From the cell containing the given text, extract its center point as (x, y) coordinate. 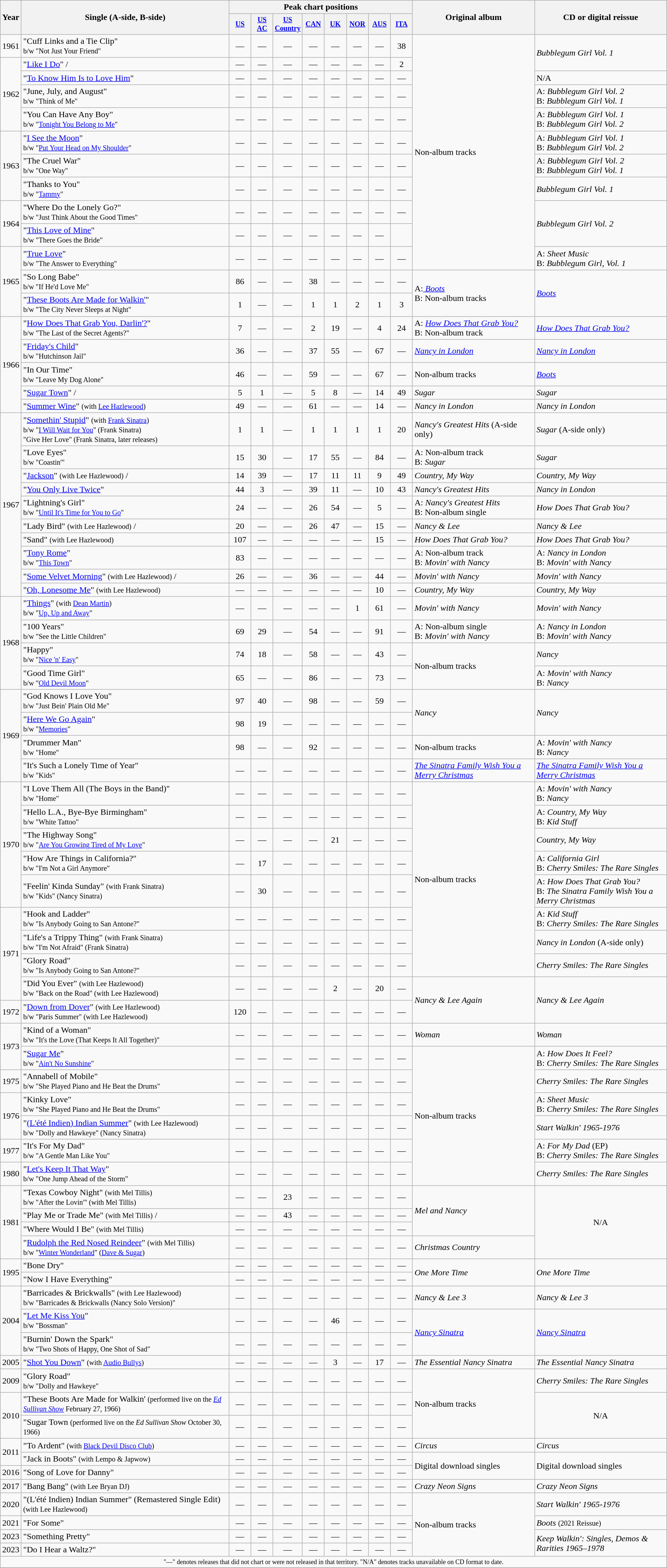
2004 (11, 1320)
A: Nancy's Greatest HitsB: Non-album single (474, 508)
1980 (11, 1174)
Keep Walkin': Singles, Demos & Rarities 1965–1978 (601, 1543)
"Kinky Love"b/w "She Played Piano and He Beat the Drums" (125, 1104)
2011 (11, 1452)
"Feelin' Kinda Sunday" (with Frank Sinatra)b/w "Kids" (Nancy Sinatra) (125, 891)
65 (240, 677)
"100 Years"b/w "See the Little Children" (125, 631)
1963 (11, 166)
"Did You Ever" (with Lee Hazlewood)b/w "Back on the Road" (with Lee Hazlewood) (125, 989)
"Where Would I Be" (with Mel Tillis) (125, 1229)
US Country (288, 24)
1971 (11, 954)
1973 (11, 1046)
A: For My Dad (EP)B: Cherry Smiles: The Rare Singles (601, 1150)
"These Boots Are Made for Walkin'"b/w "The City Never Sleeps at Night" (125, 305)
"Glory Road"b/w "Is Anybody Going to San Antone?" (125, 965)
2020 (11, 1504)
"Shot You Down" (with Audio Bullys) (125, 1362)
"Sugar Town" / (125, 392)
"Life's a Trippy Thing" (with Frank Sinatra)b/w "I'm Not Afraid" (Frank Sinatra) (125, 942)
Nancy in London (A-side only) (601, 942)
"Hook and Ladder"b/w "Is Anybody Going to San Antone?" (125, 919)
1981 (11, 1222)
"June, July, and August"b/w "Think of Me" (125, 96)
"For Some" (125, 1523)
"Glory Road"b/w "Dolly and Hawkeye" (125, 1380)
"God Knows I Love You"b/w "Just Bein' Plain Old Me" (125, 701)
37 (313, 351)
USAC (262, 24)
91 (379, 631)
74 (240, 655)
1995 (11, 1272)
"To Know Him Is to Love Him" (125, 78)
"You Only Live Twice" (125, 489)
"How Are Things in California?"b/w "I'm Not a Girl Anymore" (125, 863)
83 (240, 558)
1976 (11, 1116)
"Do I Hear a Waltz?" (125, 1550)
29 (262, 631)
"This Love of Mine"b/w "There Goes the Bride" (125, 235)
CAN (313, 24)
CD or digital reissue (601, 17)
"Things" (with Dean Martin)b/w "Up, Up and Away" (125, 608)
A: Sheet MusicB: Cherry Smiles: The Rare Singles (601, 1104)
"I Love Them All (The Boys in the Band)"b/w "Home" (125, 793)
"Tony Rome"b/w "This Town" (125, 558)
"Bone Dry" (125, 1266)
A: How Does That Grab You?B: Non-album track (474, 328)
"Summer Wine" (with Lee Hazlewood) (125, 406)
"True Love"b/w "The Answer to Everything" (125, 259)
NOR (357, 24)
2021 (11, 1523)
4 (379, 328)
"Sand" (with Lee Hazlewood) (125, 540)
92 (313, 747)
"Annabell of Mobile"b/w "She Played Piano and He Beat the Drums" (125, 1081)
"It's Such a Lonely Time of Year"b/w "Kids" (125, 770)
"—" denotes releases that did not chart or were not released in that territory. "N/A" denotes tracks unavailable on CD format to date. (333, 1562)
"Here We Go Again"b/w "Memories" (125, 724)
"Sugar Town (performed live on the Ed Sullivan Show October 30, 1966) (125, 1427)
1977 (11, 1150)
"The Cruel War"b/w "One Way" (125, 166)
Original album (474, 17)
"Hello L.A., Bye-Bye Birmingham"b/w "White Tattoo" (125, 817)
23 (288, 1197)
"Jack in Boots" (with Lempo & Japwow) (125, 1459)
AUS (379, 24)
"Kind of a Woman"b/w "It's the Love (That Keeps It All Together)" (125, 1035)
"How Does That Grab You, Darlin'?"b/w "The Last of the Secret Agents?" (125, 328)
1975 (11, 1081)
A: How Does That Grab You?B: The Sinatra Family Wish You a Merry Christmas (601, 891)
47 (335, 526)
Single (A-side, B-side) (125, 17)
"Now I Have Everything" (125, 1279)
A: Non-album singleB: Movin' with Nancy (474, 631)
1966 (11, 365)
"Lady Bird" (with Lee Hazlewood) / (125, 526)
A: Country, My WayB: Kid Stuff (601, 817)
120 (240, 1011)
2010 (11, 1415)
1964 (11, 224)
"Let Me Kiss You"b/w "Bossman" (125, 1320)
18 (262, 655)
A: BootsB: Non-album tracks (474, 293)
"Let's Keep It That Way"b/w "One Jump Ahead of the Storm" (125, 1174)
Nancy's Greatest Hits (A-side only) (474, 429)
Mel and Nancy (474, 1211)
2005 (11, 1362)
84 (379, 457)
"Burnin' Down the Spark"b/w "Two Shots of Happy, One Shot of Sad" (125, 1344)
"Where Do the Lonely Go?"b/w "Just Think About the Good Times" (125, 212)
"Texas Cowboy Night" (with Mel Tillis)b/w "After the Lovin'" (with Mel Tillis) (125, 1197)
Boots (2021 Reissue) (601, 1523)
"(L'été Indien) Indian Summer" (with Lee Hazlewood)b/w "Dolly and Hawkeye" (Nancy Sinatra) (125, 1127)
"Like I Do" / (125, 64)
ITA (402, 24)
"Friday's Child"b/w "Hutchinson Jail" (125, 351)
97 (240, 701)
"Somethin' Stupid" (with Frank Sinatra)b/w "I Will Wait for You" (Frank Sinatra)"Give Her Love" (Frank Sinatra, later releases) (125, 429)
"Play Me or Trade Me" (with Mel Tillis) / (125, 1215)
1972 (11, 1011)
7 (240, 328)
"Sugar Me"b/w "Ain't No Sunshine" (125, 1058)
"I See the Moon"b/w "Put Your Head on My Shoulder" (125, 142)
"Some Velvet Morning" (with Lee Hazlewood) / (125, 576)
"These Boots Are Made for Walkin' (performed live on the Ed Sullivan Show February 27, 1966) (125, 1404)
2016 (11, 1473)
UK (335, 24)
2009 (11, 1380)
"Oh, Lonesome Me" (with Lee Hazlewood) (125, 590)
A: California GirlB: Cherry Smiles: The Rare Singles (601, 863)
"(L'été Indien) Indian Summer" (Remastered Single Edit) (with Lee Hazlewood) (125, 1504)
2017 (11, 1486)
40 (262, 701)
"Rudolph the Red Nosed Reindeer" (with Mel Tillis)b/w "Winter Wonderland" (Dave & Sugar) (125, 1247)
21 (335, 840)
"Something Pretty" (125, 1536)
"You Can Have Any Boy"b/w "Tonight You Belong to Me" (125, 120)
1970 (11, 845)
Christmas Country (474, 1247)
1969 (11, 735)
"Drummer Man"b/w "Home" (125, 747)
9 (379, 476)
"Bang Bang" (with Lee Bryan DJ) (125, 1486)
8 (335, 392)
"Love Eyes"b/w "Coastin'" (125, 457)
US (240, 24)
73 (379, 677)
A: Non-album trackB: Sugar (474, 457)
1965 (11, 281)
1967 (11, 505)
"Cuff Links and a Tie Clip"b/w "Not Just Your Friend" (125, 46)
"Jackson" (with Lee Hazlewood) / (125, 476)
1962 (11, 94)
Year (11, 17)
A: Sheet MusicB: Bubblegum Girl, Vol. 1 (601, 259)
A: How Does It Feel?B: Cherry Smiles: The Rare Singles (601, 1058)
Nancy's Greatest Hits (474, 489)
58 (313, 655)
A: Kid StuffB: Cherry Smiles: The Rare Singles (601, 919)
1968 (11, 643)
69 (240, 631)
"Barricades & Brickwalls" (with Lee Hazlewood)b/w "Barricades & Brickwalls (Nancy Solo Version)" (125, 1298)
1961 (11, 46)
"Thanks to You"b/w "Tammy" (125, 189)
"So Long Babe"b/w "If He'd Love Me" (125, 281)
107 (240, 540)
"Good Time Girl"b/w "Old Devil Moon" (125, 677)
Peak chart positions (321, 7)
A: Non-album trackB: Movin' with Nancy (474, 558)
"Happy"b/w "Nice 'n' Easy" (125, 655)
"Song of Love for Danny" (125, 1473)
"Down from Dover" (with Lee Hazlewood)b/w "Paris Summer" (with Lee Hazlewood) (125, 1011)
"To Ardent" (with Black Devil Disco Club) (125, 1445)
"Lightning's Girl"b/w "Until It's Time for You to Go" (125, 508)
Bubblegum Girl Vol. 2 (601, 224)
Sugar (A-side only) (601, 429)
"The Highway Song"b/w "Are You Growing Tired of My Love" (125, 840)
"It's For My Dad"b/w "A Gentle Man Like You" (125, 1150)
"In Our Time"b/w "Leave My Dog Alone" (125, 374)
